Capture the cell that displays the provided text and extract its [x, y] central coordinate. 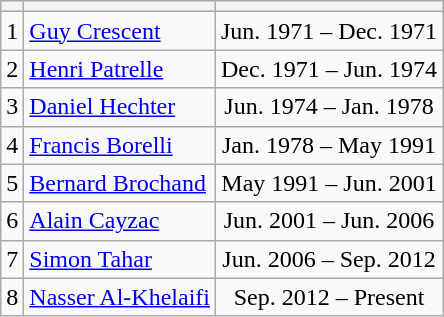
Jun. 1974 – Jan. 1978 [328, 107]
Guy Crescent [120, 31]
Sep. 2012 – Present [328, 297]
Francis Borelli [120, 145]
4 [12, 145]
1 [12, 31]
Jan. 1978 – May 1991 [328, 145]
Dec. 1971 – Jun. 1974 [328, 69]
2 [12, 69]
Jun. 1971 – Dec. 1971 [328, 31]
Jun. 2006 – Sep. 2012 [328, 259]
3 [12, 107]
8 [12, 297]
Nasser Al-Khelaifi [120, 297]
5 [12, 183]
Bernard Brochand [120, 183]
6 [12, 221]
7 [12, 259]
Henri Patrelle [120, 69]
May 1991 – Jun. 2001 [328, 183]
Simon Tahar [120, 259]
Daniel Hechter [120, 107]
Jun. 2001 – Jun. 2006 [328, 221]
Alain Cayzac [120, 221]
